Provide the [X, Y] coordinate of the cell's center where the given text is located.  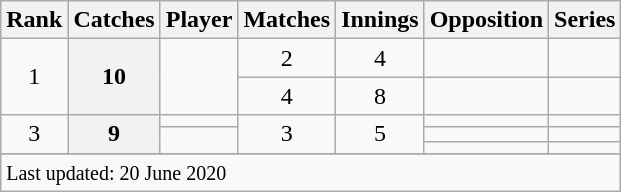
Last updated: 20 June 2020 [311, 172]
Catches [114, 20]
2 [287, 58]
1 [34, 77]
Opposition [486, 20]
Rank [34, 20]
Innings [380, 20]
10 [114, 77]
Matches [287, 20]
8 [380, 96]
Series [585, 20]
5 [380, 134]
Player [199, 20]
9 [114, 134]
